Detect which cell encompasses the target text, then output its (x, y) center coordinate. 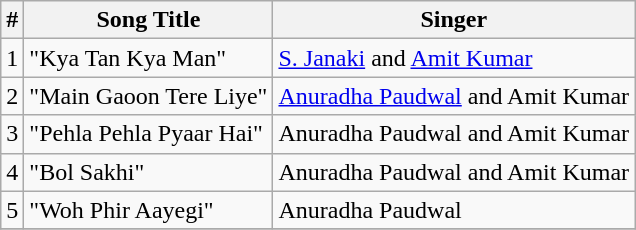
5 (12, 210)
"Woh Phir Aayegi" (148, 210)
1 (12, 58)
"Kya Tan Kya Man" (148, 58)
"Main Gaoon Tere Liye" (148, 96)
Anuradha Paudwal (454, 210)
Song Title (148, 20)
"Bol Sakhi" (148, 172)
Singer (454, 20)
# (12, 20)
S. Janaki and Amit Kumar (454, 58)
2 (12, 96)
"Pehla Pehla Pyaar Hai" (148, 134)
4 (12, 172)
3 (12, 134)
